For the text-containing cell, return its midpoint in (x, y) coordinate format. 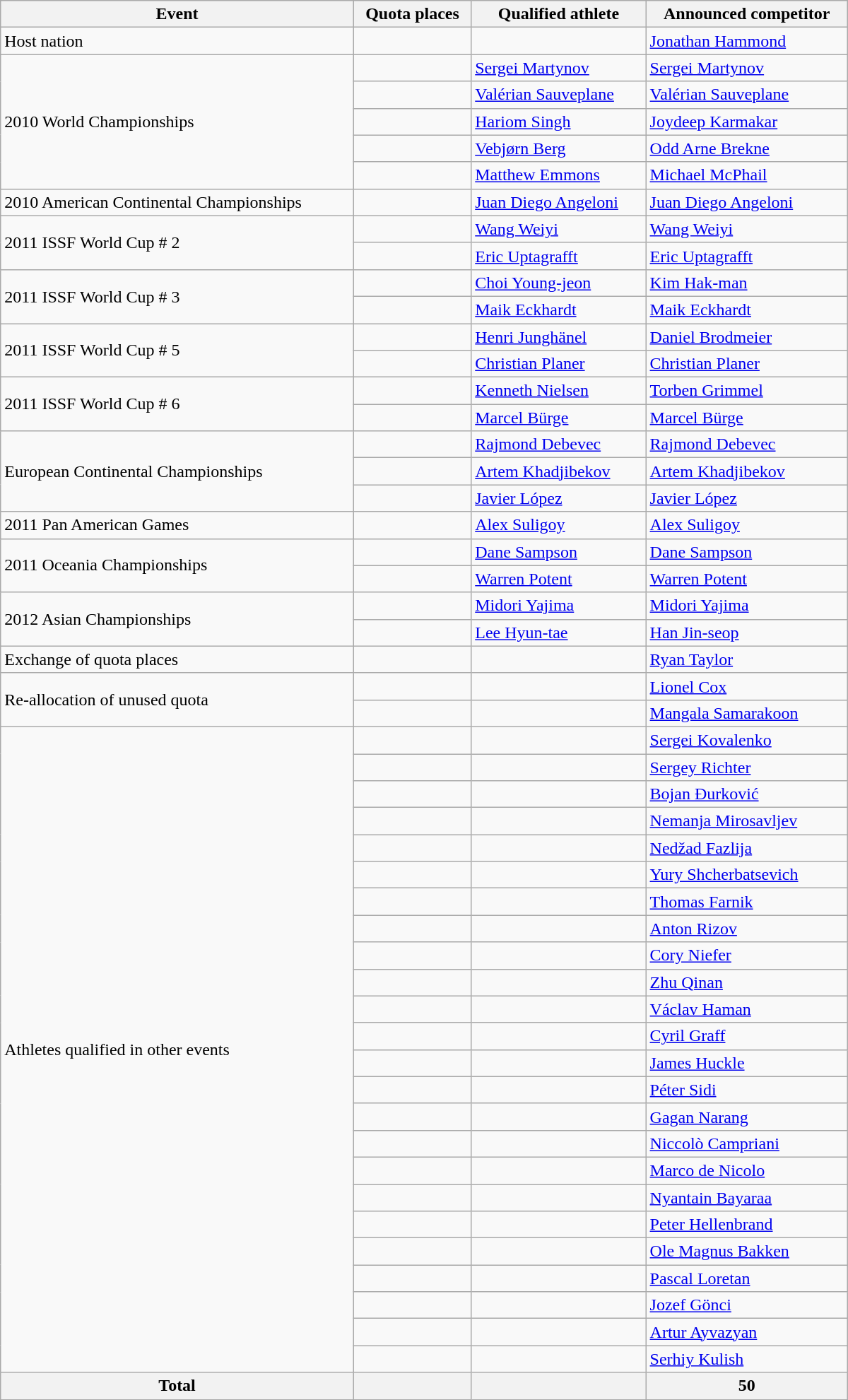
2011 ISSF World Cup # 2 (177, 242)
2011 Pan American Games (177, 525)
Niccolò Campriani (746, 1143)
Hariom Singh (558, 122)
Henri Junghänel (558, 337)
Kim Hak-man (746, 283)
Václav Haman (746, 1009)
Jonathan Hammond (746, 41)
2011 ISSF World Cup # 5 (177, 351)
2011 ISSF World Cup # 3 (177, 296)
Ryan Taylor (746, 659)
Zhu Qinan (746, 982)
Nyantain Bayaraa (746, 1198)
Péter Sidi (746, 1090)
Artur Ayvazyan (746, 1332)
Pascal Loretan (746, 1278)
Joydeep Karmakar (746, 122)
Qualified athlete (558, 14)
Lionel Cox (746, 686)
Michael McPhail (746, 175)
Athletes qualified in other events (177, 1049)
Cory Niefer (746, 955)
Matthew Emmons (558, 175)
2011 ISSF World Cup # 6 (177, 404)
Sergey Richter (746, 767)
Thomas Farnik (746, 902)
Mangala Samarakoon (746, 713)
Marco de Nicolo (746, 1170)
Odd Arne Brekne (746, 148)
Nemanja Mirosavljev (746, 821)
Nedžad Fazlija (746, 848)
Event (177, 14)
2010 American Continental Championships (177, 202)
Yury Shcherbatsevich (746, 875)
Re-allocation of unused quota (177, 700)
Peter Hellenbrand (746, 1225)
Exchange of quota places (177, 659)
Announced competitor (746, 14)
Daniel Brodmeier (746, 337)
2010 World Championships (177, 122)
Host nation (177, 41)
Serhiy Kulish (746, 1359)
Lee Hyun-tae (558, 633)
2012 Asian Championships (177, 619)
Cyril Graff (746, 1036)
Sergei Kovalenko (746, 740)
Jozef Gönci (746, 1305)
Kenneth Nielsen (558, 391)
Total (177, 1386)
Ole Magnus Bakken (746, 1252)
Anton Rizov (746, 929)
Torben Grimmel (746, 391)
Han Jin-seop (746, 633)
James Huckle (746, 1063)
50 (746, 1386)
2011 Oceania Championships (177, 565)
Quota places (412, 14)
Bojan Đurković (746, 794)
Choi Young-jeon (558, 283)
Gagan Narang (746, 1117)
Vebjørn Berg (558, 148)
European Continental Championships (177, 471)
